Determine the [X, Y] coordinate at the center of the cell enclosing the given text.  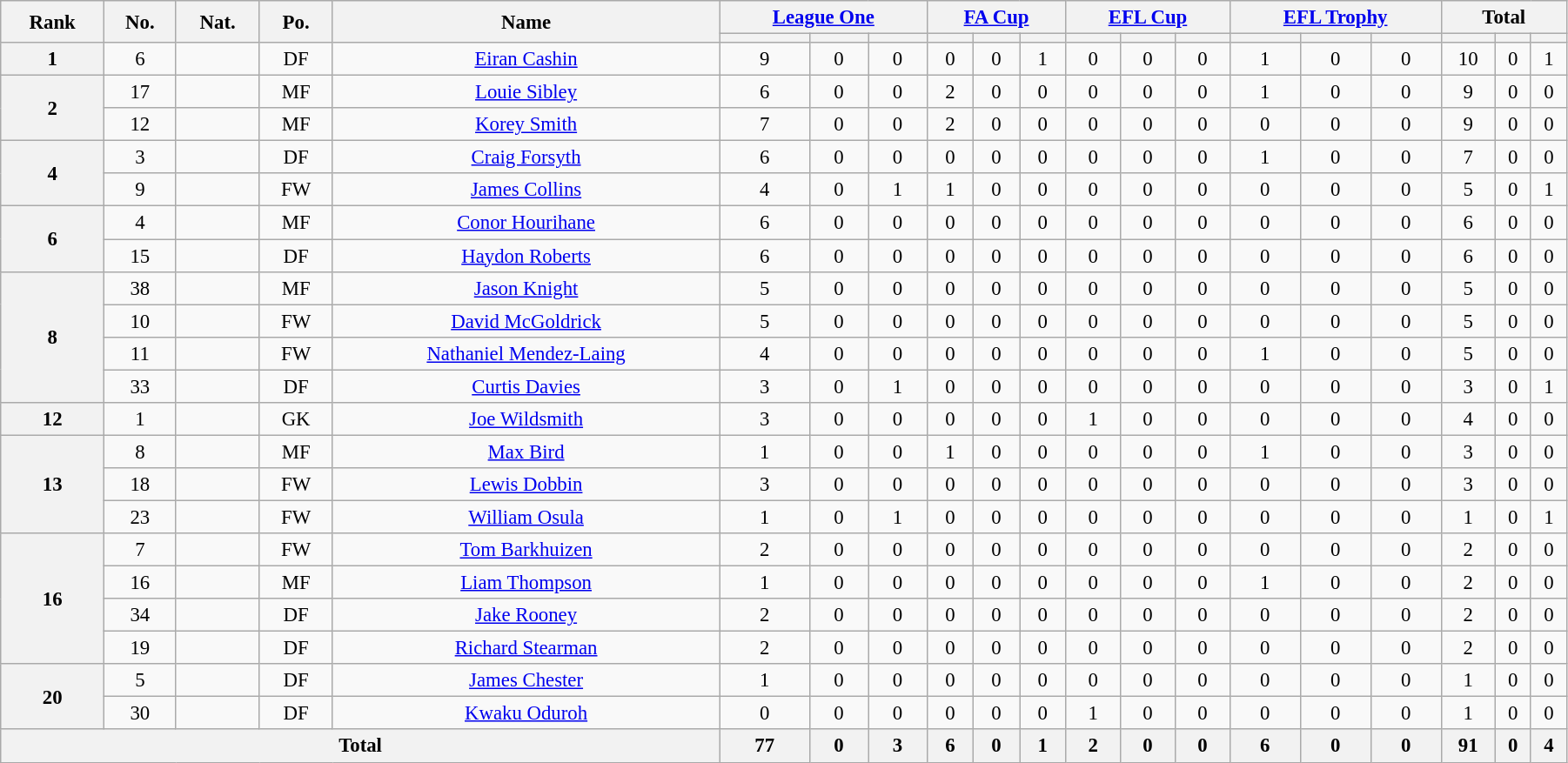
Name [526, 22]
FA Cup [995, 17]
19 [140, 648]
Curtis Davies [526, 386]
Craig Forsyth [526, 157]
Louie Sibley [526, 92]
David McGoldrick [526, 321]
Richard Stearman [526, 648]
11 [140, 353]
Lewis Dobbin [526, 485]
34 [140, 615]
17 [140, 92]
Kwaku Oduroh [526, 713]
15 [140, 256]
18 [140, 485]
33 [140, 386]
Nat. [218, 22]
Tom Barkhuizen [526, 550]
91 [1468, 746]
James Collins [526, 191]
Joe Wildsmith [526, 419]
EFL Trophy [1335, 17]
EFL Cup [1149, 17]
30 [140, 713]
Eiran Cashin [526, 59]
GK [296, 419]
Po. [296, 22]
Haydon Roberts [526, 256]
Jason Knight [526, 288]
No. [140, 22]
Conor Hourihane [526, 223]
20 [52, 696]
League One [823, 17]
Korey Smith [526, 124]
Jake Rooney [526, 615]
William Osula [526, 517]
Nathaniel Mendez-Laing [526, 353]
Rank [52, 22]
13 [52, 484]
38 [140, 288]
23 [140, 517]
James Chester [526, 680]
Liam Thompson [526, 583]
77 [764, 746]
Max Bird [526, 452]
